Search for the cell housing the specified text and yield its [x, y] center coordinate. 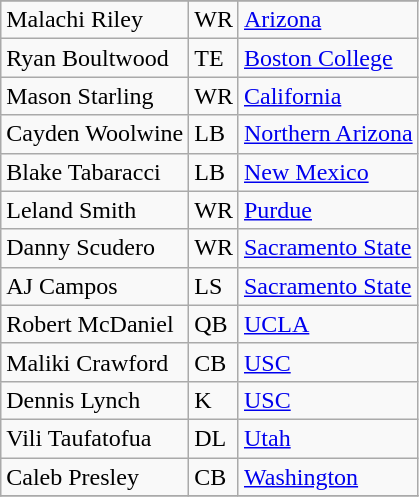
Blake Tabaracci [95, 172]
Maliki Crawford [95, 362]
Cayden Woolwine [95, 134]
UCLA [328, 324]
Purdue [328, 210]
AJ Campos [95, 286]
Northern Arizona [328, 134]
TE [214, 58]
Ryan Boultwood [95, 58]
Caleb Presley [95, 477]
K [214, 400]
Boston College [328, 58]
New Mexico [328, 172]
Washington [328, 477]
DL [214, 438]
Danny Scudero [95, 248]
Robert McDaniel [95, 324]
Mason Starling [95, 96]
Leland Smith [95, 210]
California [328, 96]
Dennis Lynch [95, 400]
LS [214, 286]
Arizona [328, 20]
Malachi Riley [95, 20]
Vili Taufatofua [95, 438]
Utah [328, 438]
QB [214, 324]
